Provide the (X, Y) coordinate of the cell's center where the given text is located.  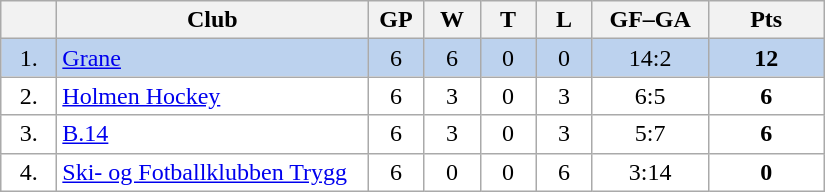
T (508, 20)
1. (29, 58)
L (564, 20)
6:5 (650, 96)
Holmen Hockey (212, 96)
Ski- og Fotballklubben Trygg (212, 172)
3. (29, 134)
Grane (212, 58)
14:2 (650, 58)
5:7 (650, 134)
GP (396, 20)
3:14 (650, 172)
GF–GA (650, 20)
B.14 (212, 134)
Club (212, 20)
12 (766, 58)
2. (29, 96)
Pts (766, 20)
4. (29, 172)
W (452, 20)
